Detect which cell encompasses the target text, then output its (x, y) center coordinate. 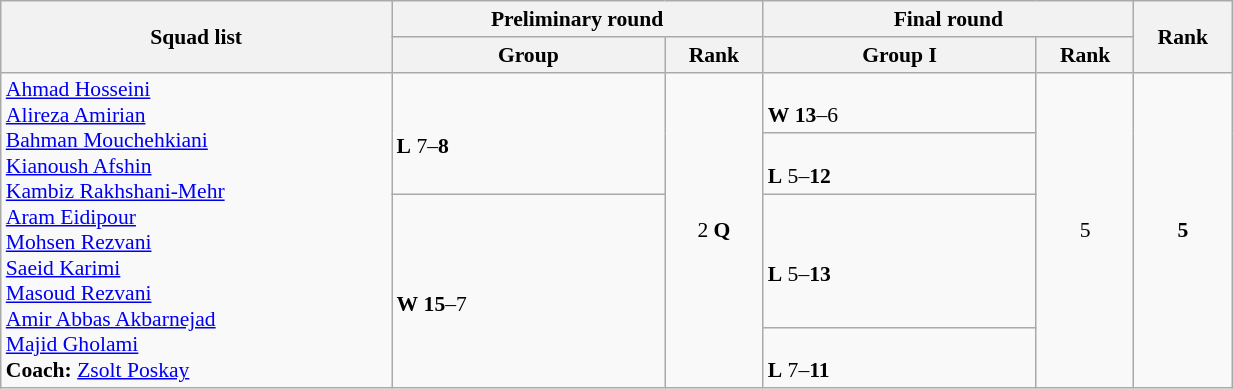
Group I (900, 55)
L 7–8 (529, 133)
L 5–13 (900, 262)
L 7–11 (900, 358)
W 15–7 (529, 292)
Final round (948, 19)
Group (529, 55)
W 13–6 (900, 102)
Preliminary round (578, 19)
Squad list (196, 36)
L 5–12 (900, 164)
2 Q (714, 230)
